Identify which cell holds the provided text, then report its (x, y) central coordinate. 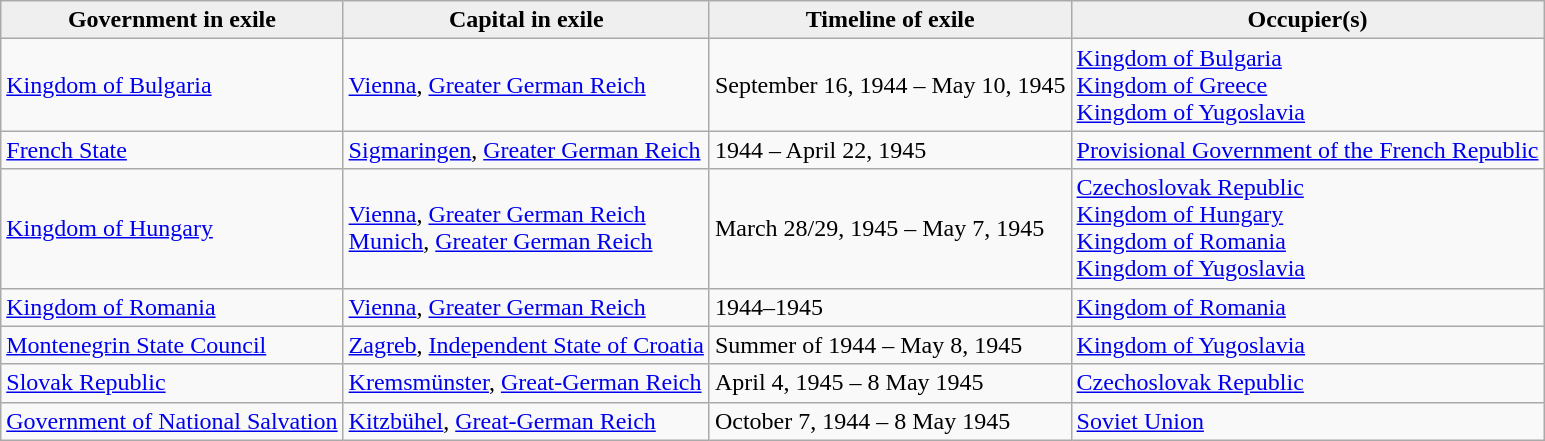
Kingdom of Yugoslavia (1308, 345)
Czechoslovak Republic Kingdom of Hungary Kingdom of Romania Kingdom of Yugoslavia (1308, 228)
Occupier(s) (1308, 20)
Kremsmünster, Great-German Reich (526, 383)
Capital in exile (526, 20)
Soviet Union (1308, 421)
October 7, 1944 – 8 May 1945 (890, 421)
Czechoslovak Republic (1308, 383)
September 16, 1944 – May 10, 1945 (890, 85)
Slovak Republic (172, 383)
Vienna, Greater German Reich Munich, Greater German Reich (526, 228)
1944 – April 22, 1945 (890, 150)
Summer of 1944 – May 8, 1945 (890, 345)
1944–1945 (890, 307)
Kingdom of Bulgaria (172, 85)
Zagreb, Independent State of Croatia (526, 345)
French State (172, 150)
Montenegrin State Council (172, 345)
March 28/29, 1945 – May 7, 1945 (890, 228)
Government of National Salvation (172, 421)
Kitzbühel, Great-German Reich (526, 421)
Sigmaringen, Greater German Reich (526, 150)
Government in exile (172, 20)
April 4, 1945 – 8 May 1945 (890, 383)
Provisional Government of the French Republic (1308, 150)
Timeline of exile (890, 20)
Kingdom of Hungary (172, 228)
Kingdom of Bulgaria Kingdom of Greece Kingdom of Yugoslavia (1308, 85)
